Find where the given text appears and provide that cell's center as [x, y] coordinate. 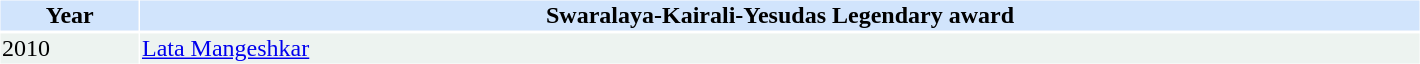
2010 [69, 49]
Swaralaya-Kairali-Yesudas Legendary award [780, 15]
Year [69, 15]
Lata Mangeshkar [780, 49]
